Scan for the cell matching the given text and deliver its [X, Y] coordinate at center. 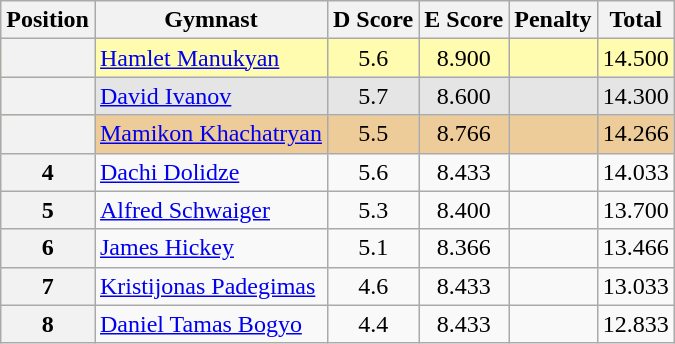
14.266 [636, 134]
14.300 [636, 96]
13.700 [636, 210]
8.600 [464, 96]
13.033 [636, 286]
Mamikon Khachatryan [210, 134]
E Score [464, 20]
8.366 [464, 248]
Hamlet Manukyan [210, 58]
Gymnast [210, 20]
James Hickey [210, 248]
14.500 [636, 58]
12.833 [636, 324]
8.766 [464, 134]
4.6 [372, 286]
6 [48, 248]
8 [48, 324]
Dachi Dolidze [210, 172]
4.4 [372, 324]
Alfred Schwaiger [210, 210]
5.7 [372, 96]
Position [48, 20]
Kristijonas Padegimas [210, 286]
David Ivanov [210, 96]
5 [48, 210]
Total [636, 20]
13.466 [636, 248]
8.400 [464, 210]
Penalty [553, 20]
5.3 [372, 210]
Daniel Tamas Bogyo [210, 324]
5.1 [372, 248]
5.5 [372, 134]
D Score [372, 20]
7 [48, 286]
8.900 [464, 58]
4 [48, 172]
14.033 [636, 172]
